Return (x, y) of the center of cell containing provided text 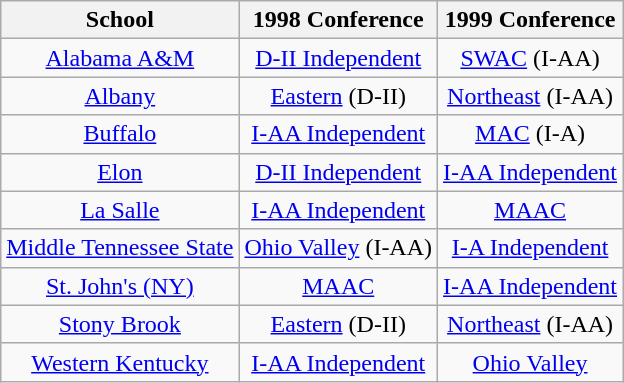
Stony Brook (120, 324)
School (120, 20)
Ohio Valley (I-AA) (338, 248)
La Salle (120, 210)
Middle Tennessee State (120, 248)
Alabama A&M (120, 58)
I-A Independent (530, 248)
1999 Conference (530, 20)
Ohio Valley (530, 362)
Western Kentucky (120, 362)
MAC (I-A) (530, 134)
Buffalo (120, 134)
Albany (120, 96)
SWAC (I-AA) (530, 58)
1998 Conference (338, 20)
Elon (120, 172)
St. John's (NY) (120, 286)
